Return the [x, y] coordinate for the center point of the cell that contains the specified text.  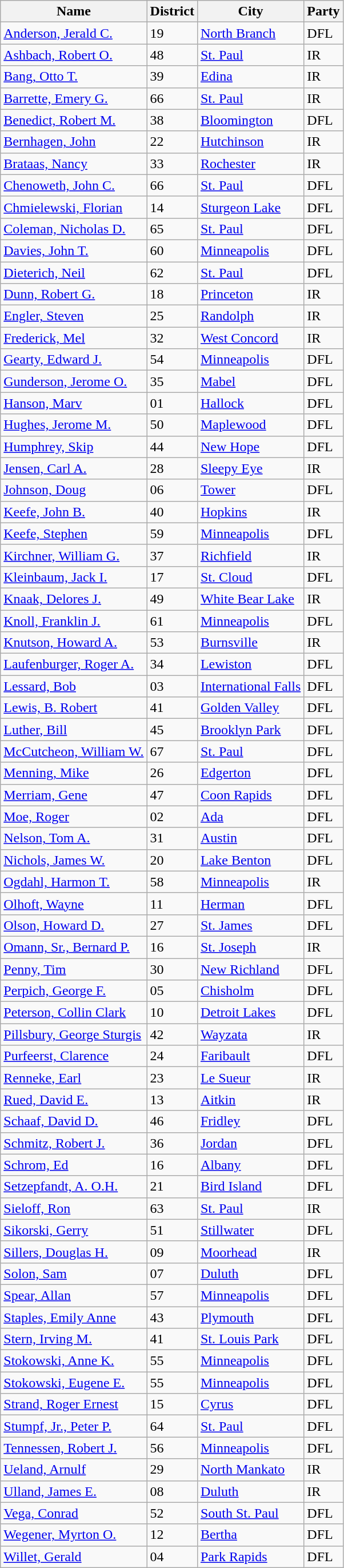
10 [172, 1013]
Albany [250, 1165]
61 [172, 620]
43 [172, 1317]
Ada [250, 817]
Stern, Irving M. [74, 1339]
Sturgeon Lake [250, 207]
31 [172, 838]
Chmielewski, Florian [74, 207]
St. Cloud [250, 577]
06 [172, 490]
04 [172, 1557]
Burnsville [250, 643]
North Branch [250, 33]
Schaaf, David D. [74, 1121]
44 [172, 447]
28 [172, 468]
03 [172, 686]
45 [172, 730]
West Concord [250, 338]
Bertha [250, 1535]
Setzepfandt, A. O.H. [74, 1187]
Maplewood [250, 425]
Penny, Tim [74, 969]
Sleepy Eye [250, 468]
Barrette, Emery G. [74, 98]
33 [172, 164]
Dunn, Robert G. [74, 295]
05 [172, 991]
Tennessen, Robert J. [74, 1448]
26 [172, 773]
25 [172, 316]
34 [172, 664]
42 [172, 1034]
51 [172, 1230]
Kirchner, William G. [74, 555]
15 [172, 1404]
Party [323, 11]
Keefe, John B. [74, 512]
01 [172, 403]
Faribault [250, 1056]
Spear, Allan [74, 1295]
Stillwater [250, 1230]
11 [172, 904]
Jensen, Carl A. [74, 468]
Knoll, Franklin J. [74, 620]
Lewis, B. Robert [74, 708]
Keefe, Stephen [74, 534]
Brooklyn Park [250, 730]
13 [172, 1100]
Chenoweth, John C. [74, 185]
30 [172, 969]
Luther, Bill [74, 730]
Aitkin [250, 1100]
Hanson, Marv [74, 403]
32 [172, 338]
Ulland, James E. [74, 1491]
38 [172, 120]
67 [172, 751]
02 [172, 817]
40 [172, 512]
Knaak, Delores J. [74, 599]
57 [172, 1295]
Sikorski, Gerry [74, 1230]
56 [172, 1448]
36 [172, 1143]
20 [172, 860]
60 [172, 250]
Ueland, Arnulf [74, 1470]
Renneke, Earl [74, 1078]
19 [172, 33]
17 [172, 577]
35 [172, 381]
39 [172, 77]
Strand, Roger Ernest [74, 1404]
Dieterich, Neil [74, 273]
Perpich, George F. [74, 991]
Bernhagen, John [74, 142]
Benedict, Robert M. [74, 120]
Chisholm [250, 991]
Lessard, Bob [74, 686]
Stokowski, Anne K. [74, 1361]
Tower [250, 490]
Purfeerst, Clarence [74, 1056]
65 [172, 229]
Olson, Howard D. [74, 925]
07 [172, 1273]
Sieloff, Ron [74, 1208]
Moorhead [250, 1252]
Herman [250, 904]
54 [172, 360]
18 [172, 295]
46 [172, 1121]
Richfield [250, 555]
Laufenburger, Roger A. [74, 664]
Austin [250, 838]
Randolph [250, 316]
North Mankato [250, 1470]
Pillsbury, George Sturgis [74, 1034]
Brataas, Nancy [74, 164]
59 [172, 534]
Schrom, Ed [74, 1165]
Vega, Conrad [74, 1513]
South St. Paul [250, 1513]
52 [172, 1513]
21 [172, 1187]
Mabel [250, 381]
64 [172, 1426]
09 [172, 1252]
Bang, Otto T. [74, 77]
International Falls [250, 686]
Schmitz, Robert J. [74, 1143]
Willet, Gerald [74, 1557]
49 [172, 599]
Cyrus [250, 1404]
Princeton [250, 295]
Frederick, Mel [74, 338]
Olhoft, Wayne [74, 904]
37 [172, 555]
62 [172, 273]
St. Louis Park [250, 1339]
Wayzata [250, 1034]
McCutcheon, William W. [74, 751]
Wegener, Myrton O. [74, 1535]
Edgerton [250, 773]
District [172, 11]
23 [172, 1078]
63 [172, 1208]
Coleman, Nicholas D. [74, 229]
St. James [250, 925]
Le Sueur [250, 1078]
Solon, Sam [74, 1273]
27 [172, 925]
47 [172, 795]
Fridley [250, 1121]
Staples, Emily Anne [74, 1317]
Stumpf, Jr., Peter P. [74, 1426]
08 [172, 1491]
Park Rapids [250, 1557]
Johnson, Doug [74, 490]
Gearty, Edward J. [74, 360]
Gunderson, Jerome O. [74, 381]
Coon Rapids [250, 795]
Ashbach, Robert O. [74, 55]
58 [172, 882]
22 [172, 142]
Rued, David E. [74, 1100]
Nichols, James W. [74, 860]
Nelson, Tom A. [74, 838]
Kleinbaum, Jack I. [74, 577]
48 [172, 55]
Jordan [250, 1143]
29 [172, 1470]
Ogdahl, Harmon T. [74, 882]
Menning, Mike [74, 773]
Lake Benton [250, 860]
Bird Island [250, 1187]
24 [172, 1056]
Rochester [250, 164]
Omann, Sr., Bernard P. [74, 947]
Lewiston [250, 664]
Hutchinson [250, 142]
12 [172, 1535]
Knutson, Howard A. [74, 643]
Moe, Roger [74, 817]
Stokowski, Eugene E. [74, 1383]
New Hope [250, 447]
New Richland [250, 969]
Engler, Steven [74, 316]
Merriam, Gene [74, 795]
Hopkins [250, 512]
53 [172, 643]
Golden Valley [250, 708]
Peterson, Collin Clark [74, 1013]
50 [172, 425]
St. Joseph [250, 947]
Humphrey, Skip [74, 447]
Anderson, Jerald C. [74, 33]
Edina [250, 77]
Sillers, Douglas H. [74, 1252]
Detroit Lakes [250, 1013]
Bloomington [250, 120]
14 [172, 207]
Name [74, 11]
Hughes, Jerome M. [74, 425]
Davies, John T. [74, 250]
Hallock [250, 403]
Plymouth [250, 1317]
City [250, 11]
White Bear Lake [250, 599]
